Extract the (X, Y) coordinate from the center of the cell holding the provided text.  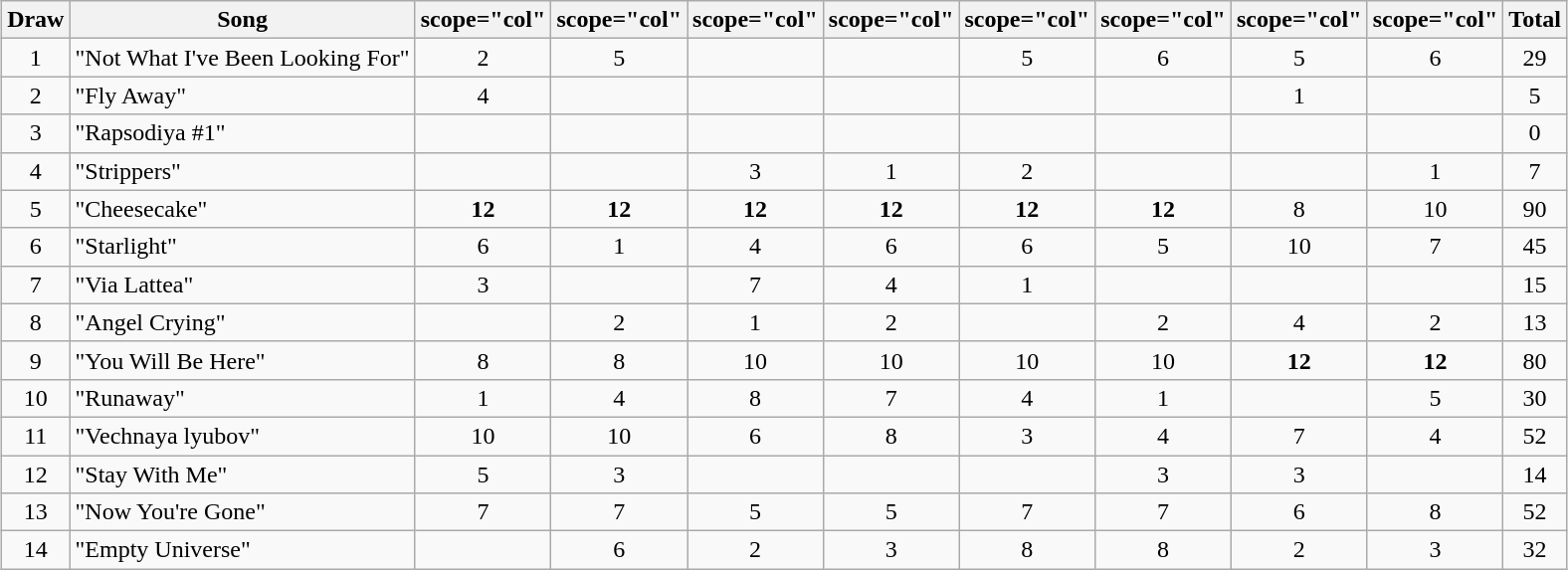
32 (1535, 550)
"Fly Away" (243, 95)
45 (1535, 247)
"Runaway" (243, 398)
Total (1535, 20)
Song (243, 20)
Draw (36, 20)
80 (1535, 360)
"Via Lattea" (243, 285)
11 (36, 436)
"Angel Crying" (243, 322)
90 (1535, 209)
0 (1535, 133)
"Rapsodiya #1" (243, 133)
"Strippers" (243, 171)
"Starlight" (243, 247)
15 (1535, 285)
9 (36, 360)
30 (1535, 398)
"Now You're Gone" (243, 512)
"Not What I've Been Looking For" (243, 58)
"Empty Universe" (243, 550)
"Vechnaya lyubov" (243, 436)
"Stay With Me" (243, 475)
"Cheesecake" (243, 209)
"You Will Be Here" (243, 360)
29 (1535, 58)
